Return [X, Y] of the center of cell containing provided text 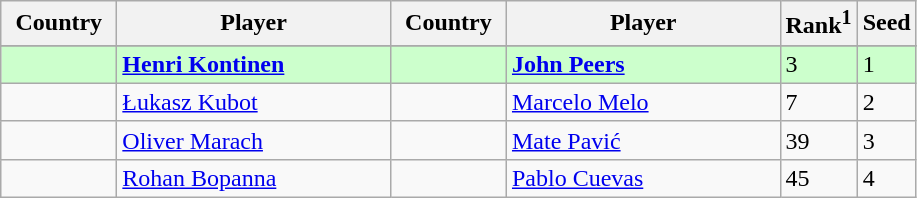
Rohan Bopanna [254, 178]
2 [886, 102]
45 [818, 178]
Pablo Cuevas [643, 178]
John Peers [643, 64]
7 [818, 102]
Mate Pavić [643, 140]
1 [886, 64]
Henri Kontinen [254, 64]
Łukasz Kubot [254, 102]
4 [886, 178]
Seed [886, 24]
39 [818, 140]
Rank1 [818, 24]
Oliver Marach [254, 140]
Marcelo Melo [643, 102]
